Locate the cell with the specified text and output its [X, Y] center coordinate. 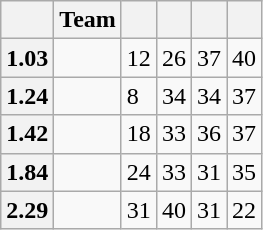
Team [88, 20]
24 [138, 172]
1.24 [28, 96]
22 [244, 210]
12 [138, 58]
18 [138, 134]
36 [208, 134]
1.42 [28, 134]
35 [244, 172]
1.84 [28, 172]
26 [174, 58]
2.29 [28, 210]
1.03 [28, 58]
8 [138, 96]
